Return [X, Y] of the center of cell containing provided text 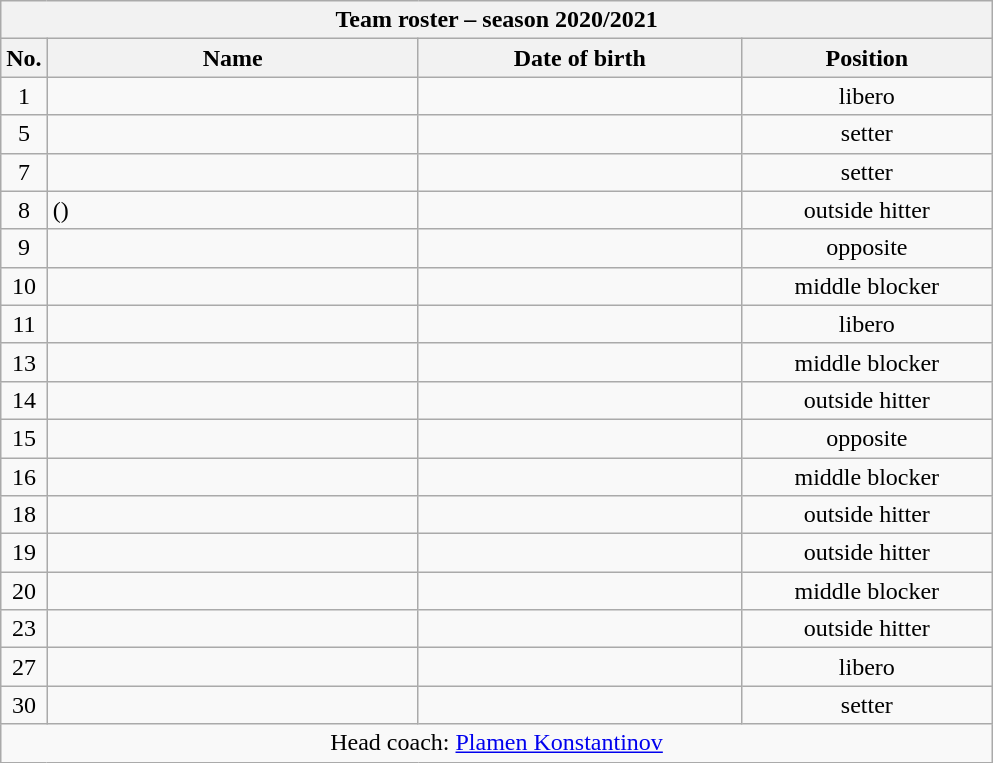
Date of birth [580, 58]
1 [24, 96]
19 [24, 553]
Position [866, 58]
No. [24, 58]
14 [24, 400]
Name [232, 58]
16 [24, 477]
Team roster – season 2020/2021 [497, 20]
13 [24, 362]
15 [24, 438]
20 [24, 591]
Head coach: Plamen Konstantinov [497, 743]
11 [24, 324]
23 [24, 629]
10 [24, 286]
8 [24, 210]
18 [24, 515]
9 [24, 248]
7 [24, 172]
30 [24, 705]
() [232, 210]
5 [24, 134]
27 [24, 667]
